Find where the given text appears and provide that cell's center as [X, Y] coordinate. 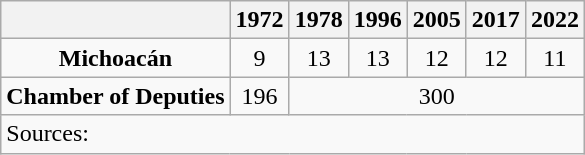
1978 [318, 20]
Michoacán [116, 58]
2017 [496, 20]
1996 [378, 20]
11 [554, 58]
196 [260, 96]
300 [436, 96]
2005 [436, 20]
9 [260, 58]
Chamber of Deputies [116, 96]
Sources: [293, 134]
1972 [260, 20]
2022 [554, 20]
